Provide the (x, y) coordinate of the cell's center where the given text is located.  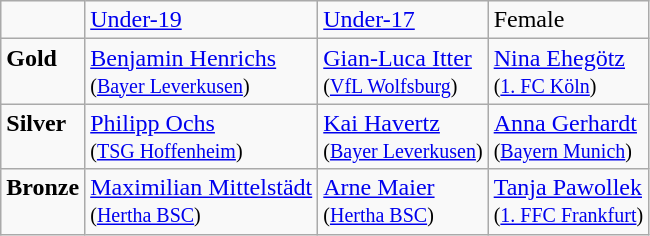
Kai Havertz (Bayer Leverkusen) (403, 136)
Maximilian Mittelstädt (Hertha BSC) (202, 202)
Female (568, 20)
Nina Ehegötz (1. FC Köln) (568, 72)
Gold (43, 72)
Benjamin Henrichs (Bayer Leverkusen) (202, 72)
Gian-Luca Itter (VfL Wolfsburg) (403, 72)
Bronze (43, 202)
Anna Gerhardt (Bayern Munich) (568, 136)
Silver (43, 136)
Philipp Ochs (TSG Hoffenheim) (202, 136)
Tanja Pawollek (1. FFC Frankfurt) (568, 202)
Under-19 (202, 20)
Under-17 (403, 20)
Arne Maier (Hertha BSC) (403, 202)
